For the text-containing cell, return its midpoint in [X, Y] coordinate format. 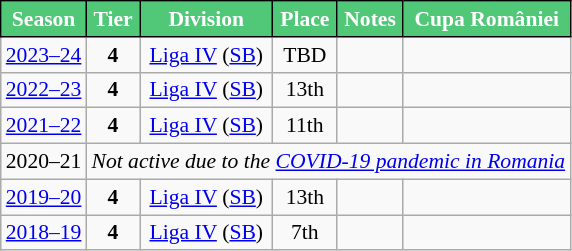
Place [305, 19]
Tier [112, 19]
Not active due to the COVID-19 pandemic in Romania [328, 162]
Notes [370, 19]
2020–21 [44, 162]
2021–22 [44, 126]
Season [44, 19]
7th [305, 233]
2019–20 [44, 197]
Cupa României [486, 19]
2023–24 [44, 55]
Division [206, 19]
TBD [305, 55]
2018–19 [44, 233]
11th [305, 126]
2022–23 [44, 90]
